Extract the [X, Y] coordinate from the center of the cell holding the provided text.  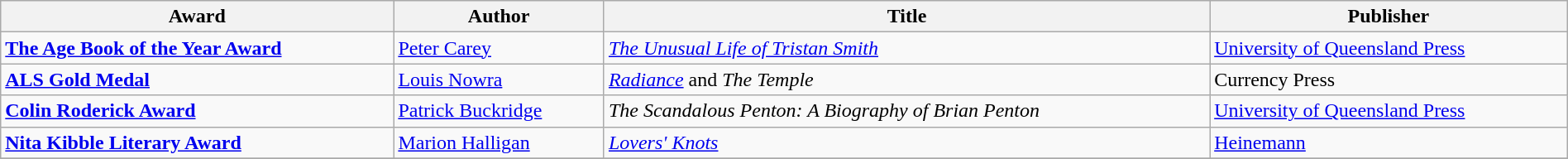
Title [906, 17]
Award [197, 17]
ALS Gold Medal [197, 79]
Radiance and The Temple [906, 79]
Patrick Buckridge [500, 111]
Nita Kibble Literary Award [197, 142]
Publisher [1389, 17]
Currency Press [1389, 79]
Louis Nowra [500, 79]
Marion Halligan [500, 142]
Colin Roderick Award [197, 111]
Lovers' Knots [906, 142]
Heinemann [1389, 142]
Peter Carey [500, 48]
Author [500, 17]
The Unusual Life of Tristan Smith [906, 48]
The Age Book of the Year Award [197, 48]
The Scandalous Penton: A Biography of Brian Penton [906, 111]
